Extract the (X, Y) coordinate from the center of the cell holding the provided text.  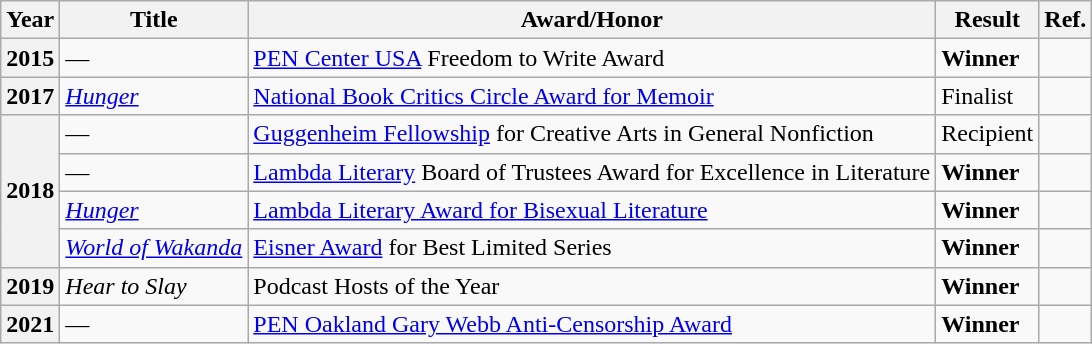
PEN Oakland Gary Webb Anti-Censorship Award (592, 324)
Award/Honor (592, 20)
Finalist (988, 96)
PEN Center USA Freedom to Write Award (592, 58)
2018 (30, 191)
Title (154, 20)
National Book Critics Circle Award for Memoir (592, 96)
Year (30, 20)
2017 (30, 96)
2015 (30, 58)
Eisner Award for Best Limited Series (592, 248)
2021 (30, 324)
Result (988, 20)
Lambda Literary Award for Bisexual Literature (592, 210)
Recipient (988, 134)
Guggenheim Fellowship for Creative Arts in General Nonfiction (592, 134)
Podcast Hosts of the Year (592, 286)
Hear to Slay (154, 286)
Ref. (1066, 20)
Lambda Literary Board of Trustees Award for Excellence in Literature (592, 172)
2019 (30, 286)
World of Wakanda (154, 248)
